Identify which cell holds the provided text, then report its [X, Y] central coordinate. 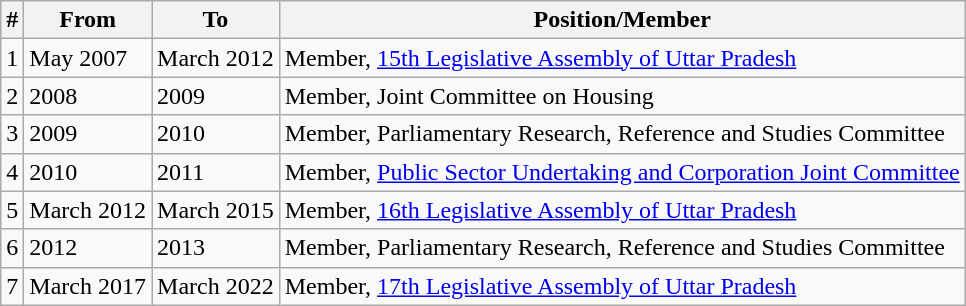
5 [12, 210]
2012 [88, 248]
March 2017 [88, 286]
March 2022 [216, 286]
Member, Public Sector Undertaking and Corporation Joint Committee [622, 172]
Member, 17th Legislative Assembly of Uttar Pradesh [622, 286]
2013 [216, 248]
Member, Joint Committee on Housing [622, 96]
Member, 16th Legislative Assembly of Uttar Pradesh [622, 210]
3 [12, 134]
May 2007 [88, 58]
Member, 15th Legislative Assembly of Uttar Pradesh [622, 58]
March 2015 [216, 210]
6 [12, 248]
2008 [88, 96]
Position/Member [622, 20]
2 [12, 96]
2011 [216, 172]
1 [12, 58]
# [12, 20]
To [216, 20]
From [88, 20]
4 [12, 172]
7 [12, 286]
